Detect which cell encompasses the target text, then output its [X, Y] center coordinate. 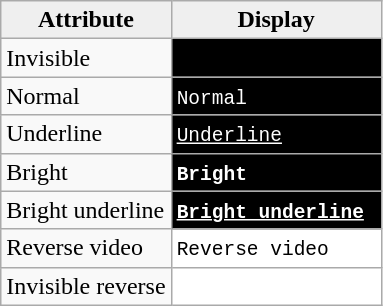
Attribute [86, 20]
Display [276, 20]
